Detect which cell encompasses the target text, then output its (x, y) center coordinate. 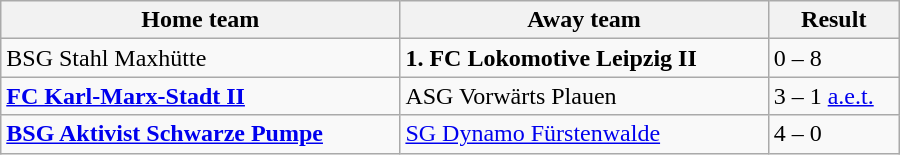
Away team (584, 20)
3 – 1 a.e.t. (834, 96)
BSG Stahl Maxhütte (200, 58)
Home team (200, 20)
1. FC Lokomotive Leipzig II (584, 58)
BSG Aktivist Schwarze Pumpe (200, 134)
Result (834, 20)
4 – 0 (834, 134)
ASG Vorwärts Plauen (584, 96)
SG Dynamo Fürstenwalde (584, 134)
0 – 8 (834, 58)
FC Karl-Marx-Stadt II (200, 96)
